Output the (X, Y) coordinate of the center of the cell containing the given text.  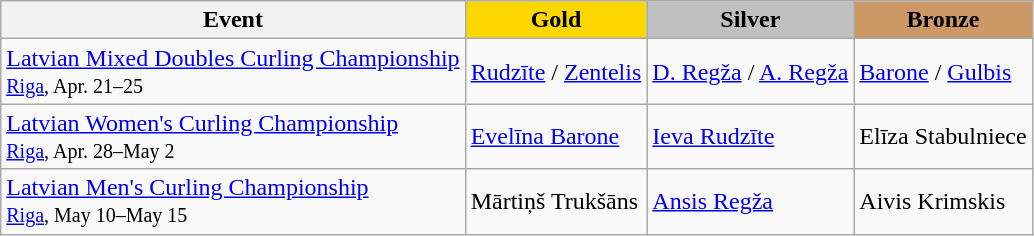
Mārtiņš Trukšāns (556, 202)
Rudzīte / Zentelis (556, 72)
Barone / Gulbis (943, 72)
Latvian Men's Curling Championship Riga, May 10–May 15 (233, 202)
Silver (750, 20)
Gold (556, 20)
Elīza Stabulniece (943, 136)
D. Regža / A. Regža (750, 72)
Ieva Rudzīte (750, 136)
Latvian Women's Curling Championship Riga, Apr. 28–May 2 (233, 136)
Ansis Regža (750, 202)
Latvian Mixed Doubles Curling Championship Riga, Apr. 21–25 (233, 72)
Aivis Krimskis (943, 202)
Bronze (943, 20)
Evelīna Barone (556, 136)
Event (233, 20)
